Determine the [X, Y] coordinate at the center of the cell enclosing the given text.  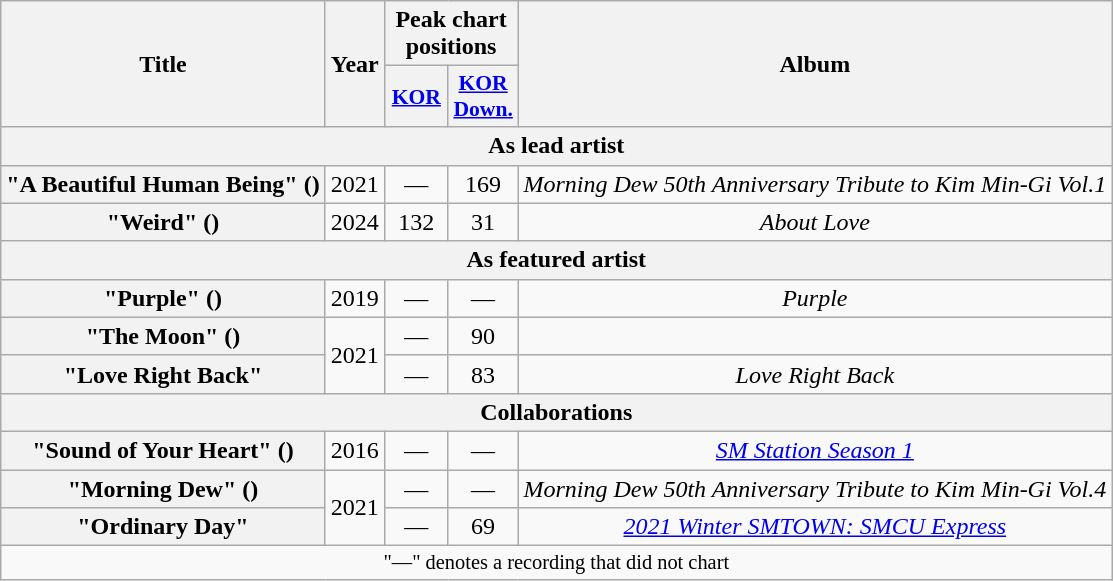
"Sound of Your Heart" () [163, 450]
2019 [354, 298]
"—" denotes a recording that did not chart [556, 563]
"The Moon" () [163, 336]
69 [483, 527]
"Love Right Back" [163, 374]
2016 [354, 450]
About Love [815, 222]
169 [483, 184]
83 [483, 374]
KOR [416, 96]
"A Beautiful Human Being" () [163, 184]
"Morning Dew" () [163, 489]
Title [163, 64]
Morning Dew 50th Anniversary Tribute to Kim Min-Gi Vol.1 [815, 184]
"Ordinary Day" [163, 527]
2021 Winter SMTOWN: SMCU Express [815, 527]
As featured artist [556, 260]
"Purple" () [163, 298]
31 [483, 222]
Morning Dew 50th Anniversary Tribute to Kim Min-Gi Vol.4 [815, 489]
Love Right Back [815, 374]
Collaborations [556, 412]
Purple [815, 298]
Album [815, 64]
2024 [354, 222]
Year [354, 64]
KORDown. [483, 96]
"Weird" () [163, 222]
SM Station Season 1 [815, 450]
90 [483, 336]
132 [416, 222]
Peak chart positions [451, 34]
As lead artist [556, 146]
